Pinpoint the cell where the given text exists, returning its (X, Y) midpoint coordinate. 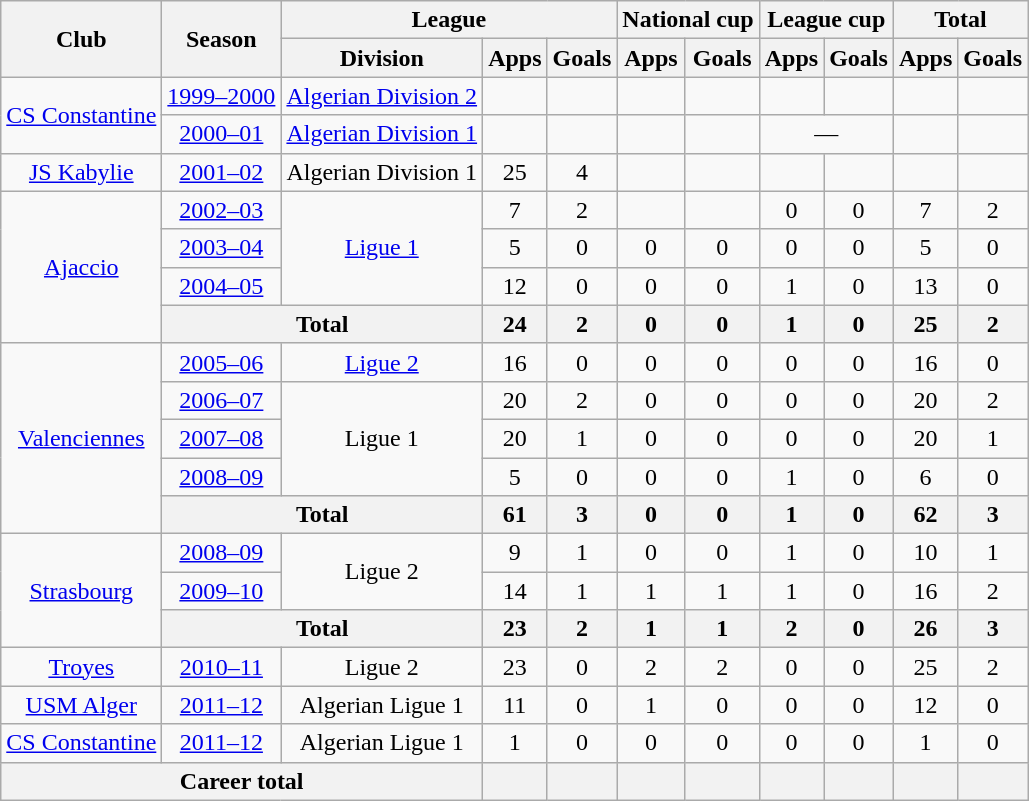
6 (925, 477)
2001–02 (222, 172)
League cup (826, 20)
— (826, 134)
61 (515, 515)
62 (925, 515)
Club (82, 39)
2006–07 (222, 400)
Troyes (82, 667)
JS Kabylie (82, 172)
Ajaccio (82, 267)
10 (925, 553)
2004–05 (222, 286)
National cup (688, 20)
2002–03 (222, 210)
24 (515, 324)
11 (515, 705)
Division (382, 58)
Strasbourg (82, 591)
Valenciennes (82, 438)
2007–08 (222, 438)
4 (582, 172)
Career total (242, 781)
26 (925, 629)
League (449, 20)
2000–01 (222, 134)
13 (925, 286)
Algerian Division 2 (382, 96)
2003–04 (222, 248)
2010–11 (222, 667)
Season (222, 39)
2009–10 (222, 591)
9 (515, 553)
2005–06 (222, 362)
14 (515, 591)
USM Alger (82, 705)
1999–2000 (222, 96)
